Detect which cell encompasses the target text, then output its (X, Y) center coordinate. 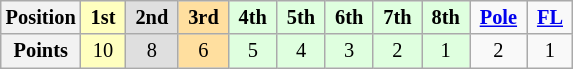
Points (41, 51)
6 (203, 51)
3 (349, 51)
Position (41, 17)
5 (253, 51)
4th (253, 17)
1st (104, 17)
FL (550, 17)
8th (446, 17)
3rd (203, 17)
5th (301, 17)
7th (397, 17)
8 (152, 51)
Pole (498, 17)
4 (301, 51)
6th (349, 17)
2nd (152, 17)
10 (104, 51)
